Locate the cell with the specified text and output its [X, Y] center coordinate. 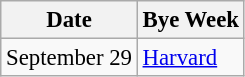
Bye Week [190, 20]
Date [69, 20]
Harvard [190, 58]
September 29 [69, 58]
